Search for the cell housing the specified text and yield its [X, Y] center coordinate. 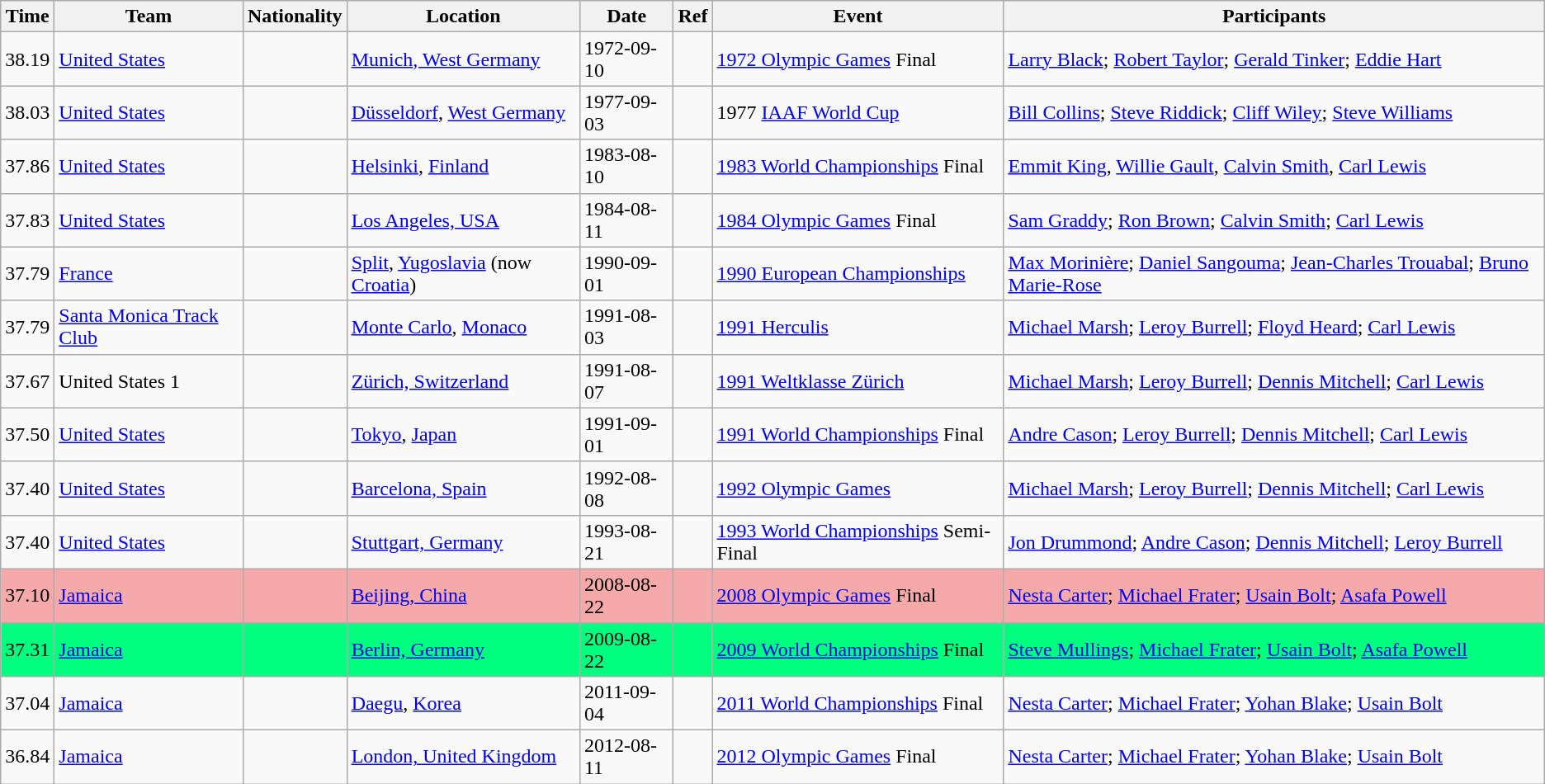
1977 IAAF World Cup [858, 112]
Location [463, 17]
37.67 [28, 381]
Nesta Carter; Michael Frater; Usain Bolt; Asafa Powell [1274, 596]
2008 Olympic Games Final [858, 596]
Split, Yugoslavia (now Croatia) [463, 274]
1991 World Championships Final [858, 434]
Andre Cason; Leroy Burrell; Dennis Mitchell; Carl Lewis [1274, 434]
2011 World Championships Final [858, 703]
Team [149, 17]
Emmit King, Willie Gault, Calvin Smith, Carl Lewis [1274, 167]
2009 World Championships Final [858, 649]
Santa Monica Track Club [149, 327]
Daegu, Korea [463, 703]
Monte Carlo, Monaco [463, 327]
1991 Weltklasse Zürich [858, 381]
1991-08-03 [626, 327]
France [149, 274]
1972-09-10 [626, 59]
37.10 [28, 596]
2011-09-04 [626, 703]
38.03 [28, 112]
1991 Herculis [858, 327]
1990-09-01 [626, 274]
37.83 [28, 220]
Helsinki, Finland [463, 167]
1983 World Championships Final [858, 167]
Ref [693, 17]
Steve Mullings; Michael Frater; Usain Bolt; Asafa Powell [1274, 649]
London, United Kingdom [463, 758]
Nationality [295, 17]
1984 Olympic Games Final [858, 220]
Larry Black; Robert Taylor; Gerald Tinker; Eddie Hart [1274, 59]
1984-08-11 [626, 220]
Beijing, China [463, 596]
1991-09-01 [626, 434]
Los Angeles, USA [463, 220]
36.84 [28, 758]
Date [626, 17]
37.31 [28, 649]
1972 Olympic Games Final [858, 59]
Düsseldorf, West Germany [463, 112]
37.86 [28, 167]
1983-08-10 [626, 167]
Berlin, Germany [463, 649]
2012 Olympic Games Final [858, 758]
Michael Marsh; Leroy Burrell; Floyd Heard; Carl Lewis [1274, 327]
Zürich, Switzerland [463, 381]
1991-08-07 [626, 381]
1990 European Championships [858, 274]
2012-08-11 [626, 758]
Tokyo, Japan [463, 434]
Bill Collins; Steve Riddick; Cliff Wiley; Steve Williams [1274, 112]
1993 World Championships Semi-Final [858, 541]
Event [858, 17]
Jon Drummond; Andre Cason; Dennis Mitchell; Leroy Burrell [1274, 541]
Barcelona, Spain [463, 489]
Sam Graddy; Ron Brown; Calvin Smith; Carl Lewis [1274, 220]
1993-08-21 [626, 541]
Time [28, 17]
1977-09-03 [626, 112]
37.04 [28, 703]
2009-08-22 [626, 649]
Participants [1274, 17]
Munich, West Germany [463, 59]
2008-08-22 [626, 596]
38.19 [28, 59]
United States 1 [149, 381]
1992 Olympic Games [858, 489]
1992-08-08 [626, 489]
37.50 [28, 434]
Stuttgart, Germany [463, 541]
Max Morinière; Daniel Sangouma; Jean-Charles Trouabal; Bruno Marie-Rose [1274, 274]
